Return the [x, y] coordinate for the center point of the cell that contains the specified text.  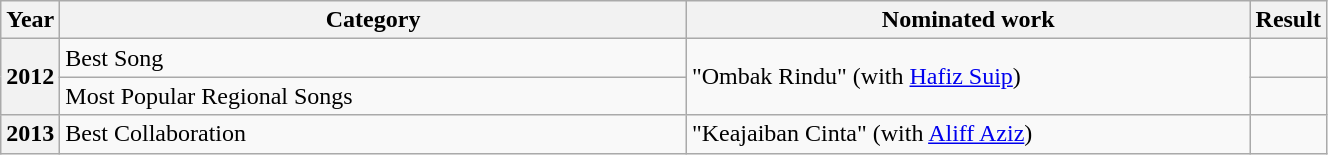
2012 [30, 77]
Best Song [374, 58]
Most Popular Regional Songs [374, 96]
Result [1288, 20]
Nominated work [968, 20]
"Keajaiban Cinta" (with Aliff Aziz) [968, 134]
Category [374, 20]
"Ombak Rindu" (with Hafiz Suip) [968, 77]
Year [30, 20]
2013 [30, 134]
Best Collaboration [374, 134]
